Find where the given text appears and provide that cell's center as (x, y) coordinate. 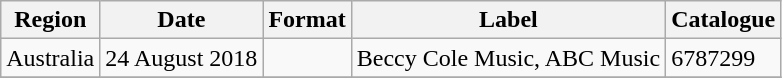
24 August 2018 (182, 58)
Australia (50, 58)
6787299 (724, 58)
Region (50, 20)
Date (182, 20)
Format (307, 20)
Catalogue (724, 20)
Label (508, 20)
Beccy Cole Music, ABC Music (508, 58)
